For the text-containing cell, return its midpoint in (X, Y) coordinate format. 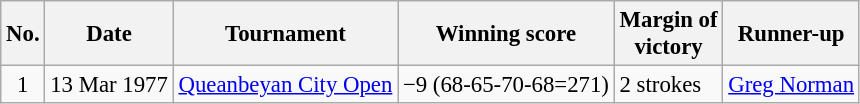
−9 (68-65-70-68=271) (506, 85)
Date (109, 34)
Greg Norman (791, 85)
No. (23, 34)
Runner-up (791, 34)
1 (23, 85)
Queanbeyan City Open (285, 85)
2 strokes (668, 85)
Tournament (285, 34)
13 Mar 1977 (109, 85)
Winning score (506, 34)
Margin ofvictory (668, 34)
